Capture the cell that displays the provided text and extract its [x, y] central coordinate. 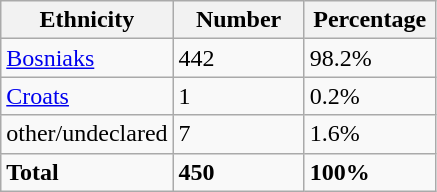
98.2% [370, 58]
1.6% [370, 134]
7 [238, 134]
Total [87, 172]
0.2% [370, 96]
100% [370, 172]
450 [238, 172]
Croats [87, 96]
442 [238, 58]
other/undeclared [87, 134]
1 [238, 96]
Percentage [370, 20]
Bosniaks [87, 58]
Number [238, 20]
Ethnicity [87, 20]
